For the text-containing cell, return its midpoint in (X, Y) coordinate format. 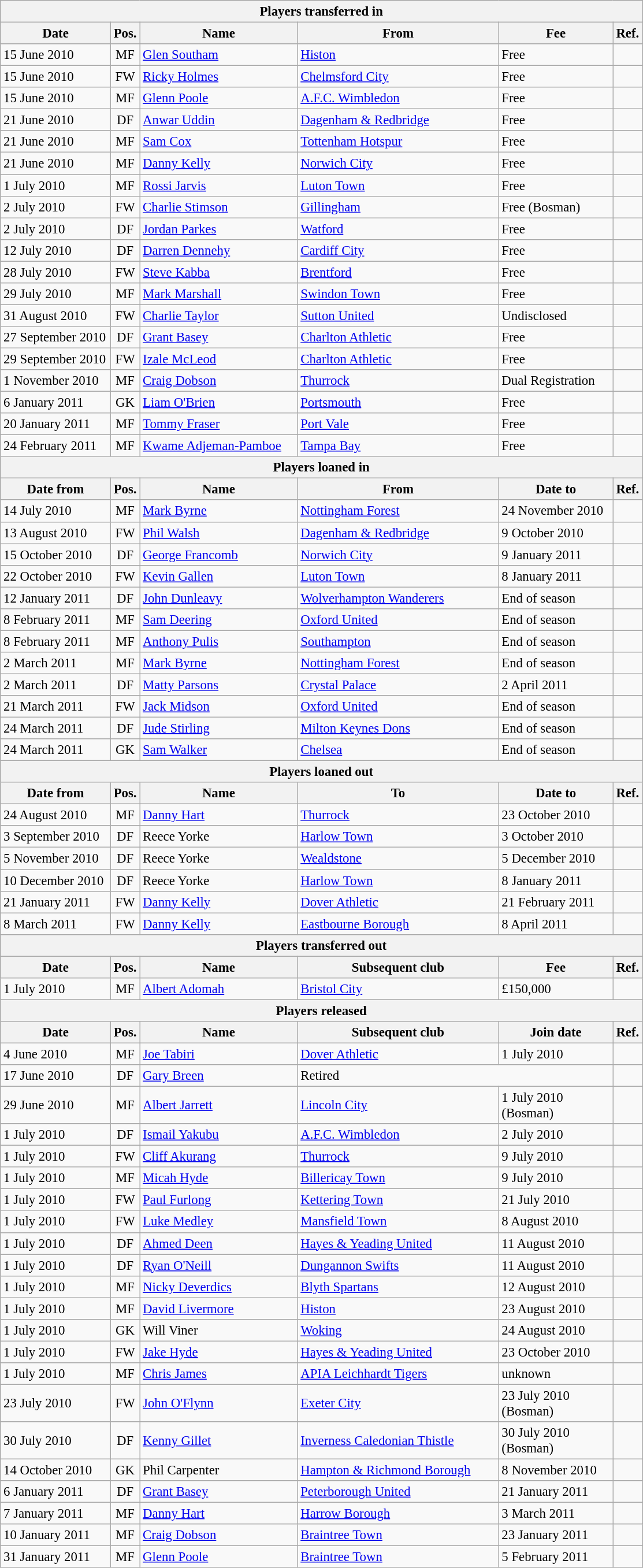
To (398, 793)
Ricky Holmes (218, 77)
Kevin Gallen (218, 576)
Paul Furlong (218, 1200)
5 December 2010 (556, 859)
21 February 2011 (556, 902)
Charlie Stimson (218, 207)
Free (Bosman) (556, 207)
Dungannon Swifts (398, 1265)
John Dunleavy (218, 598)
29 September 2010 (55, 359)
10 January 2011 (55, 1535)
2 April 2011 (556, 685)
Portsmouth (398, 403)
Albert Jarrett (218, 1106)
Jake Hyde (218, 1352)
23 July 2010 (55, 1403)
Crystal Palace (398, 685)
Darren Dennehy (218, 250)
Players released (321, 1010)
31 August 2010 (55, 315)
Tampa Bay (398, 446)
Sam Cox (218, 142)
29 June 2010 (55, 1106)
Swindon Town (398, 294)
Jordan Parkes (218, 229)
Eastbourne Borough (398, 924)
Liam O'Brien (218, 403)
Harrow Borough (398, 1514)
Hampton & Richmond Borough (398, 1470)
Phil Walsh (218, 533)
5 November 2010 (55, 859)
Charlie Taylor (218, 315)
Wealdstone (398, 859)
13 August 2010 (55, 533)
17 June 2010 (55, 1076)
10 December 2010 (55, 880)
Brentford (398, 272)
28 July 2010 (55, 272)
8 August 2010 (556, 1222)
Sam Deering (218, 620)
Matty Parsons (218, 685)
5 February 2011 (556, 1557)
£150,000 (556, 989)
12 August 2010 (556, 1287)
Luke Medley (218, 1222)
Blyth Spartans (398, 1287)
4 June 2010 (55, 1054)
12 January 2011 (55, 598)
27 September 2010 (55, 337)
Billericay Town (398, 1178)
Join date (556, 1032)
1 July 2010 (Bosman) (556, 1106)
Cliff Akurang (218, 1157)
14 July 2010 (55, 511)
Jack Midson (218, 707)
21 March 2011 (55, 707)
Players transferred in (321, 12)
24 February 2011 (55, 446)
Players loaned out (321, 772)
Port Vale (398, 424)
Jude Stirling (218, 729)
David Livermore (218, 1309)
Ahmed Deen (218, 1243)
Albert Adomah (218, 989)
Tottenham Hotspur (398, 142)
John O'Flynn (218, 1403)
Gary Breen (218, 1076)
Peterborough United (398, 1492)
Ryan O'Neill (218, 1265)
Bristol City (398, 989)
Anthony Pulis (218, 641)
unknown (556, 1374)
Cardiff City (398, 250)
9 January 2011 (556, 555)
3 October 2010 (556, 837)
Exeter City (398, 1403)
Undisclosed (556, 315)
Players transferred out (321, 945)
7 January 2011 (55, 1514)
9 October 2010 (556, 533)
Retired (455, 1076)
Players loaned in (321, 467)
Gillingham (398, 207)
Steve Kabba (218, 272)
Chelsea (398, 750)
Sam Walker (218, 750)
Joe Tabiri (218, 1054)
Chris James (218, 1374)
Kwame Adjeman-Pamboe (218, 446)
Woking (398, 1331)
Izale McLeod (218, 359)
Rossi Jarvis (218, 185)
Dual Registration (556, 381)
APIA Leichhardt Tigers (398, 1374)
8 March 2011 (55, 924)
Anwar Uddin (218, 120)
30 July 2010 (55, 1441)
15 October 2010 (55, 555)
20 January 2011 (55, 424)
8 November 2010 (556, 1470)
Milton Keynes Dons (398, 729)
Southampton (398, 641)
29 July 2010 (55, 294)
30 July 2010 (Bosman) (556, 1441)
22 October 2010 (55, 576)
Mark Marshall (218, 294)
Kettering Town (398, 1200)
Watford (398, 229)
Will Viner (218, 1331)
1 November 2010 (55, 381)
Nicky Deverdics (218, 1287)
Micah Hyde (218, 1178)
23 August 2010 (556, 1309)
Ismail Yakubu (218, 1135)
14 October 2010 (55, 1470)
Glen Southam (218, 55)
Mansfield Town (398, 1222)
Sutton United (398, 315)
23 January 2011 (556, 1535)
31 January 2011 (55, 1557)
12 July 2010 (55, 250)
Tommy Fraser (218, 424)
3 September 2010 (55, 837)
Inverness Caledonian Thistle (398, 1441)
Wolverhampton Wanderers (398, 598)
3 March 2011 (556, 1514)
George Francomb (218, 555)
Chelmsford City (398, 77)
21 July 2010 (556, 1200)
Lincoln City (398, 1106)
8 April 2011 (556, 924)
Phil Carpenter (218, 1470)
Kenny Gillet (218, 1441)
23 July 2010 (Bosman) (556, 1403)
24 November 2010 (556, 511)
